Scan for the cell matching the given text and deliver its [X, Y] coordinate at center. 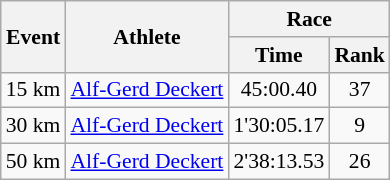
Time [278, 55]
50 km [34, 162]
Athlete [146, 36]
2'38:13.53 [278, 162]
45:00.40 [278, 90]
Rank [360, 55]
30 km [34, 126]
Race [309, 19]
9 [360, 126]
37 [360, 90]
1'30:05.17 [278, 126]
26 [360, 162]
Event [34, 36]
15 km [34, 90]
